Output the (X, Y) coordinate of the center of the cell containing the given text.  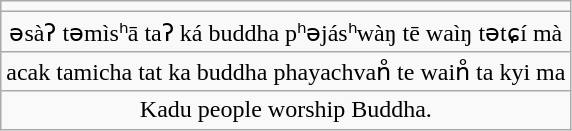
əsàʔ təmìsʰā taʔ ká buddha pʰəjásʰwàŋ tē waìŋ tətɕí mà (286, 32)
Kadu people worship Buddha. (286, 110)
acak tamicha tat ka buddha phayachvan̊ te wain̊ ta kyi ma (286, 71)
